From the cell containing the given text, extract its center point as [X, Y] coordinate. 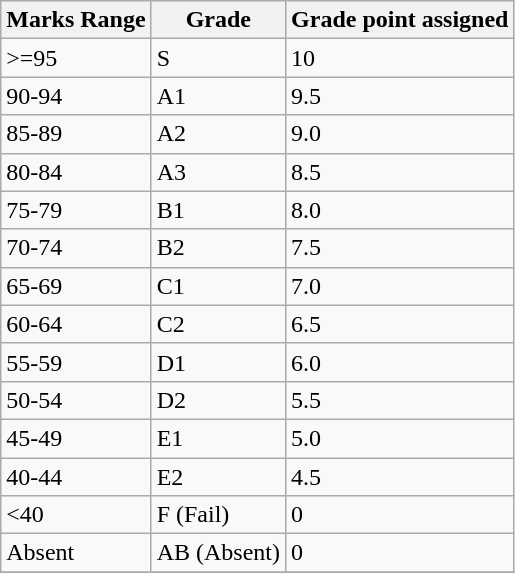
70-74 [76, 248]
A2 [218, 134]
<40 [76, 515]
Marks Range [76, 20]
Grade point assigned [400, 20]
D2 [218, 400]
>=95 [76, 58]
5.5 [400, 400]
AB (Absent) [218, 553]
10 [400, 58]
6.0 [400, 362]
9.5 [400, 96]
60-64 [76, 324]
7.5 [400, 248]
B2 [218, 248]
A3 [218, 172]
40-44 [76, 477]
S [218, 58]
8.0 [400, 210]
45-49 [76, 438]
5.0 [400, 438]
E1 [218, 438]
50-54 [76, 400]
C2 [218, 324]
65-69 [76, 286]
80-84 [76, 172]
D1 [218, 362]
F (Fail) [218, 515]
6.5 [400, 324]
Grade [218, 20]
55-59 [76, 362]
90-94 [76, 96]
7.0 [400, 286]
85-89 [76, 134]
75-79 [76, 210]
C1 [218, 286]
E2 [218, 477]
9.0 [400, 134]
B1 [218, 210]
8.5 [400, 172]
A1 [218, 96]
4.5 [400, 477]
Absent [76, 553]
